Extract the (X, Y) coordinate from the center of the cell holding the provided text.  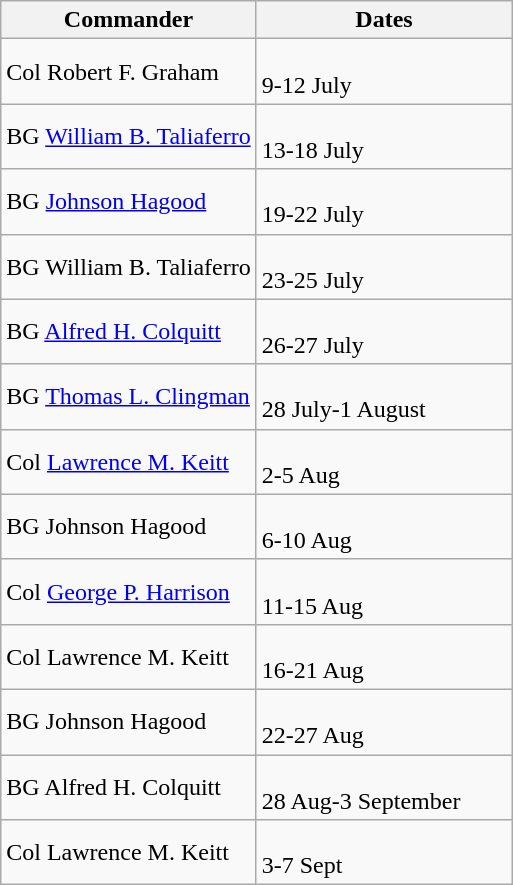
2-5 Aug (384, 462)
28 July-1 August (384, 396)
Commander (128, 20)
Dates (384, 20)
26-27 July (384, 332)
16-21 Aug (384, 656)
13-18 July (384, 136)
3-7 Sept (384, 852)
Col Robert F. Graham (128, 72)
23-25 July (384, 266)
BG Thomas L. Clingman (128, 396)
19-22 July (384, 202)
22-27 Aug (384, 722)
11-15 Aug (384, 592)
6-10 Aug (384, 526)
9-12 July (384, 72)
28 Aug-3 September (384, 786)
Col George P. Harrison (128, 592)
